Detect which cell encompasses the target text, then output its (X, Y) center coordinate. 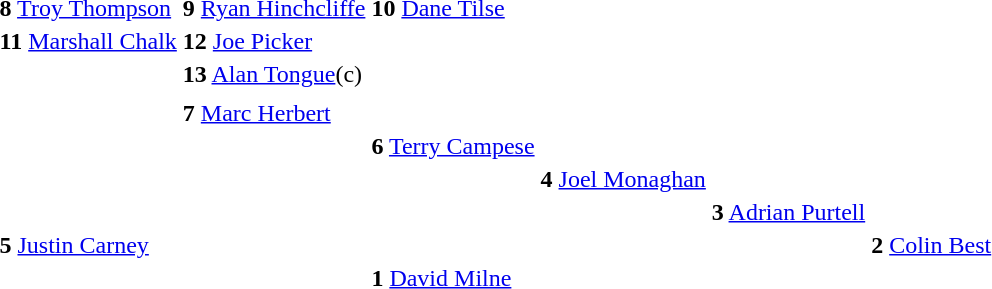
12 Joe Picker (274, 41)
6 Terry Campese (453, 146)
13 Alan Tongue(c) (274, 74)
4 Joel Monaghan (623, 179)
3 Adrian Purtell (788, 212)
7 Marc Herbert (274, 113)
